For the text-containing cell, return its midpoint in [x, y] coordinate format. 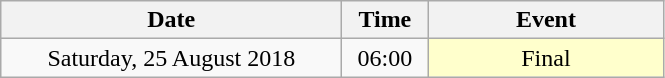
Date [172, 20]
Event [546, 20]
06:00 [385, 58]
Saturday, 25 August 2018 [172, 58]
Time [385, 20]
Final [546, 58]
